Identify which cell holds the provided text, then report its (X, Y) central coordinate. 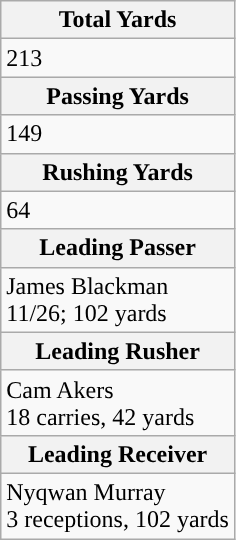
Passing Yards (118, 96)
149 (118, 134)
Leading Passer (118, 248)
Total Yards (118, 20)
Leading Receiver (118, 454)
Nyqwan Murray3 receptions, 102 yards (118, 506)
Leading Rusher (118, 351)
Rushing Yards (118, 172)
James Blackman11/26; 102 yards (118, 300)
Cam Akers18 carries, 42 yards (118, 402)
213 (118, 58)
64 (118, 210)
